Return the [X, Y] coordinate for the center point of the cell that contains the specified text.  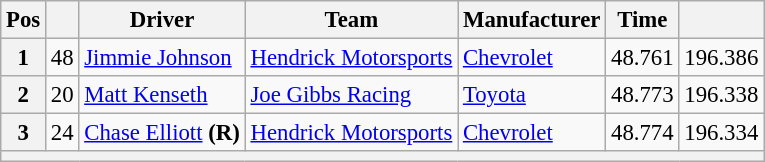
48.774 [642, 133]
Driver [162, 20]
Manufacturer [532, 20]
20 [62, 95]
196.386 [722, 58]
Pos [24, 20]
Matt Kenseth [162, 95]
Time [642, 20]
24 [62, 133]
196.338 [722, 95]
48.773 [642, 95]
Toyota [532, 95]
48 [62, 58]
3 [24, 133]
Team [351, 20]
Chase Elliott (R) [162, 133]
Joe Gibbs Racing [351, 95]
1 [24, 58]
196.334 [722, 133]
48.761 [642, 58]
Jimmie Johnson [162, 58]
2 [24, 95]
